Output the (X, Y) coordinate of the center of the cell containing the given text.  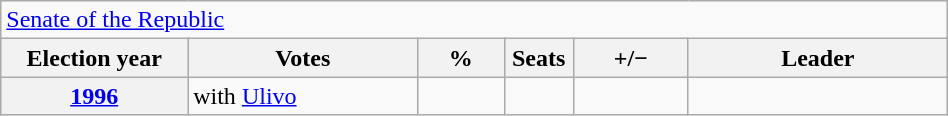
1996 (94, 96)
Senate of the Republic (474, 20)
% (461, 58)
Seats (538, 58)
Election year (94, 58)
+/− (630, 58)
with Ulivo (303, 96)
Leader (818, 58)
Votes (303, 58)
